Capture the cell that displays the provided text and extract its (X, Y) central coordinate. 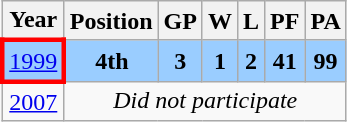
1999 (33, 60)
99 (326, 60)
41 (285, 60)
2 (252, 60)
Did not participate (205, 101)
4th (111, 60)
PF (285, 21)
PA (326, 21)
1 (220, 60)
W (220, 21)
Position (111, 21)
GP (180, 21)
Year (33, 21)
L (252, 21)
3 (180, 60)
2007 (33, 101)
